Determine the [X, Y] coordinate at the center of the cell enclosing the given text.  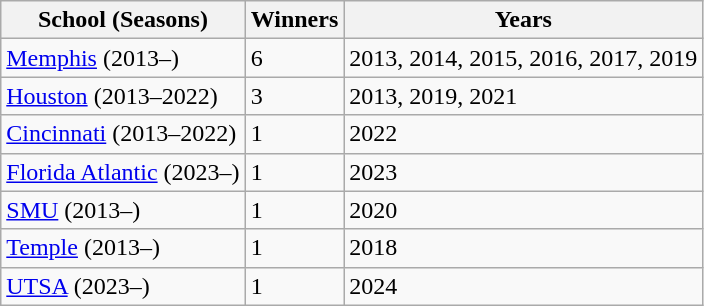
Winners [294, 20]
2020 [524, 210]
School (Seasons) [123, 20]
Florida Atlantic (2023–) [123, 172]
Memphis (2013–) [123, 58]
2024 [524, 286]
Temple (2013–) [123, 248]
UTSA (2023–) [123, 286]
Cincinnati (2013–2022) [123, 134]
2018 [524, 248]
2013, 2019, 2021 [524, 96]
2023 [524, 172]
3 [294, 96]
6 [294, 58]
2013, 2014, 2015, 2016, 2017, 2019 [524, 58]
2022 [524, 134]
Houston (2013–2022) [123, 96]
SMU (2013–) [123, 210]
Years [524, 20]
